Output the (X, Y) coordinate of the center of the cell containing the given text.  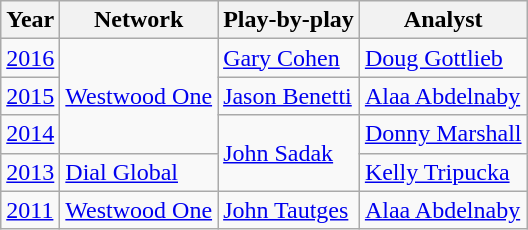
Kelly Tripucka (443, 172)
2016 (30, 58)
Dial Global (139, 172)
Doug Gottlieb (443, 58)
Play-by-play (289, 20)
Gary Cohen (289, 58)
John Sadak (289, 153)
Jason Benetti (289, 96)
Network (139, 20)
Analyst (443, 20)
2015 (30, 96)
John Tautges (289, 210)
2011 (30, 210)
Donny Marshall (443, 134)
2014 (30, 134)
2013 (30, 172)
Year (30, 20)
